Output the (x, y) coordinate of the center of the cell containing the given text.  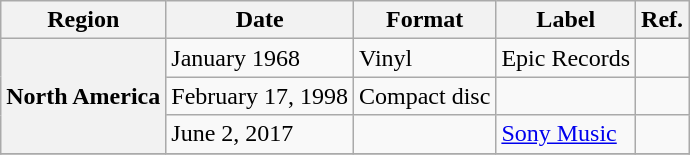
Epic Records (566, 58)
Format (424, 20)
Compact disc (424, 96)
Date (260, 20)
Label (566, 20)
North America (84, 96)
Vinyl (424, 58)
Ref. (662, 20)
February 17, 1998 (260, 96)
June 2, 2017 (260, 134)
Region (84, 20)
January 1968 (260, 58)
Sony Music (566, 134)
